Identify which cell holds the provided text, then report its (X, Y) central coordinate. 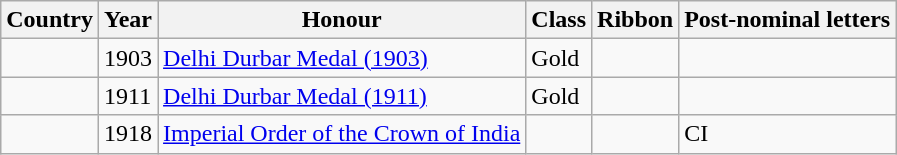
1911 (128, 96)
1903 (128, 58)
Country (50, 20)
Delhi Durbar Medal (1903) (342, 58)
Imperial Order of the Crown of India (342, 134)
Post-nominal letters (788, 20)
CI (788, 134)
Ribbon (636, 20)
Class (559, 20)
Honour (342, 20)
Year (128, 20)
1918 (128, 134)
Delhi Durbar Medal (1911) (342, 96)
